Output the (x, y) coordinate of the center of the cell containing the given text.  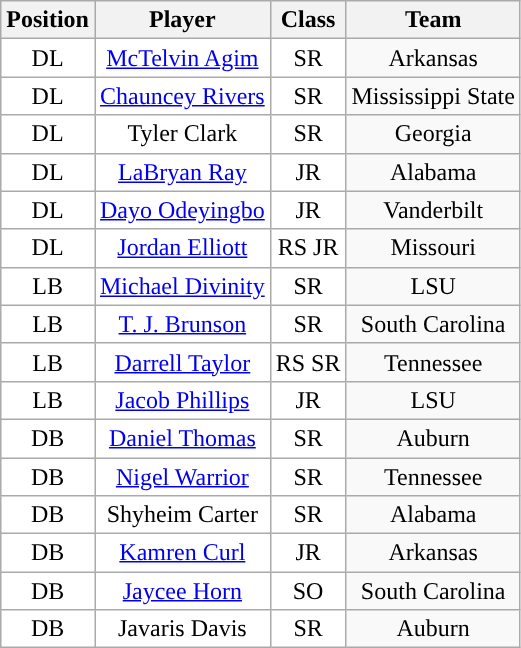
Michael Divinity (182, 286)
LaBryan Ray (182, 172)
Player (182, 20)
Missouri (433, 248)
Nigel Warrior (182, 477)
Mississippi State (433, 96)
Class (308, 20)
Jordan Elliott (182, 248)
RS JR (308, 248)
Vanderbilt (433, 210)
SO (308, 591)
McTelvin Agim (182, 58)
Javaris Davis (182, 629)
Darrell Taylor (182, 362)
Jaycee Horn (182, 591)
Jacob Phillips (182, 400)
Dayo Odeyingbo (182, 210)
Position (48, 20)
Chauncey Rivers (182, 96)
RS SR (308, 362)
Georgia (433, 134)
Kamren Curl (182, 553)
Daniel Thomas (182, 438)
T. J. Brunson (182, 324)
Tyler Clark (182, 134)
Shyheim Carter (182, 515)
Team (433, 20)
